Scan for the cell matching the given text and deliver its [x, y] coordinate at center. 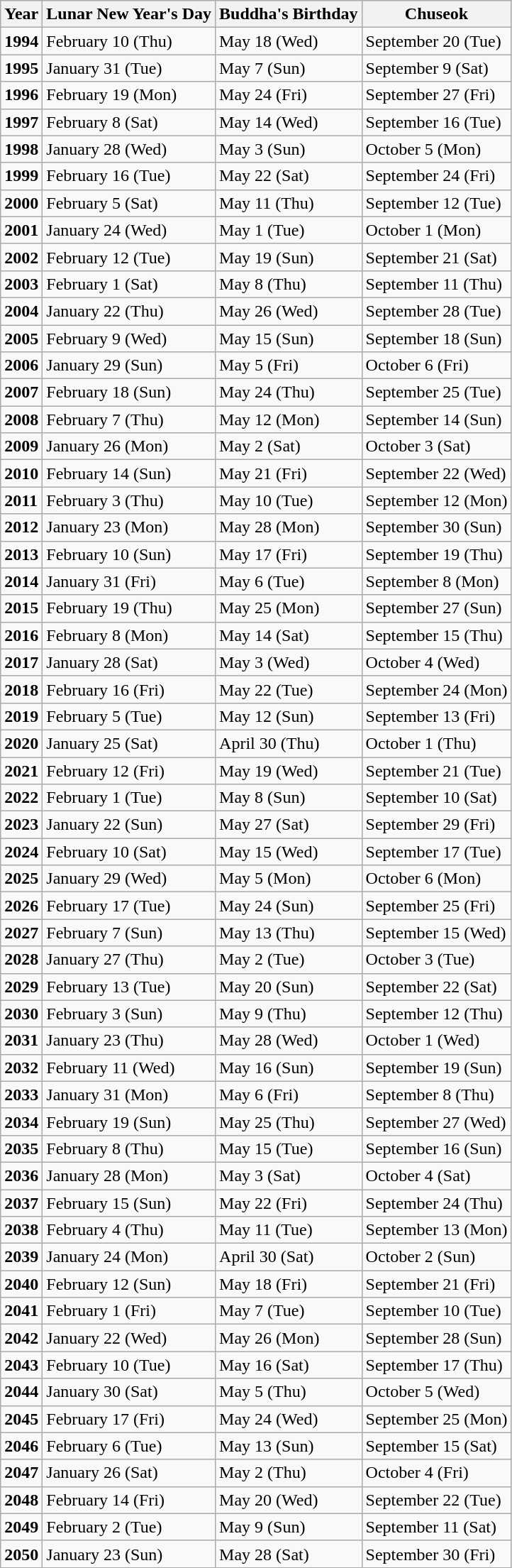
May 2 (Tue) [289, 960]
May 20 (Sun) [289, 987]
May 11 (Tue) [289, 1230]
May 28 (Sat) [289, 1554]
May 28 (Wed) [289, 1041]
1998 [21, 149]
May 24 (Wed) [289, 1419]
May 16 (Sun) [289, 1068]
January 24 (Mon) [129, 1257]
2003 [21, 284]
January 23 (Mon) [129, 527]
2007 [21, 393]
1996 [21, 95]
September 28 (Tue) [437, 311]
2045 [21, 1419]
September 15 (Wed) [437, 933]
2000 [21, 203]
2042 [21, 1338]
May 16 (Sat) [289, 1365]
February 4 (Thu) [129, 1230]
October 4 (Fri) [437, 1473]
May 9 (Thu) [289, 1014]
February 2 (Tue) [129, 1527]
2046 [21, 1446]
February 7 (Sun) [129, 933]
February 14 (Sun) [129, 473]
September 9 (Sat) [437, 68]
May 18 (Fri) [289, 1284]
2011 [21, 500]
2044 [21, 1392]
February 10 (Sun) [129, 554]
September 16 (Tue) [437, 122]
May 12 (Mon) [289, 420]
May 24 (Sun) [289, 906]
February 16 (Fri) [129, 689]
September 24 (Fri) [437, 176]
Lunar New Year's Day [129, 14]
May 10 (Tue) [289, 500]
September 16 (Sun) [437, 1148]
February 8 (Mon) [129, 635]
February 13 (Tue) [129, 987]
2049 [21, 1527]
September 10 (Sat) [437, 798]
September 11 (Sat) [437, 1527]
September 27 (Sun) [437, 608]
January 31 (Fri) [129, 581]
September 18 (Sun) [437, 339]
February 19 (Thu) [129, 608]
January 28 (Mon) [129, 1175]
2017 [21, 662]
2023 [21, 825]
January 28 (Wed) [129, 149]
May 19 (Wed) [289, 770]
2033 [21, 1095]
September 15 (Sat) [437, 1446]
2047 [21, 1473]
2035 [21, 1148]
May 27 (Sat) [289, 825]
May 14 (Sat) [289, 635]
September 30 (Sun) [437, 527]
May 15 (Tue) [289, 1148]
2012 [21, 527]
2010 [21, 473]
May 8 (Sun) [289, 798]
October 6 (Mon) [437, 879]
September 22 (Wed) [437, 473]
2040 [21, 1284]
February 11 (Wed) [129, 1068]
October 5 (Mon) [437, 149]
January 23 (Thu) [129, 1041]
February 8 (Thu) [129, 1148]
2036 [21, 1175]
Chuseok [437, 14]
May 19 (Sun) [289, 257]
2031 [21, 1041]
May 2 (Thu) [289, 1473]
2018 [21, 689]
May 15 (Wed) [289, 852]
January 26 (Mon) [129, 446]
May 5 (Thu) [289, 1392]
May 8 (Thu) [289, 284]
September 17 (Thu) [437, 1365]
May 22 (Sat) [289, 176]
May 3 (Wed) [289, 662]
2050 [21, 1554]
September 22 (Tue) [437, 1500]
September 19 (Thu) [437, 554]
February 12 (Sun) [129, 1284]
May 26 (Wed) [289, 311]
May 11 (Thu) [289, 203]
September 15 (Thu) [437, 635]
May 25 (Mon) [289, 608]
2013 [21, 554]
February 6 (Tue) [129, 1446]
October 1 (Thu) [437, 743]
May 2 (Sat) [289, 446]
February 7 (Thu) [129, 420]
February 14 (Fri) [129, 1500]
May 3 (Sat) [289, 1175]
February 15 (Sun) [129, 1203]
2020 [21, 743]
May 24 (Fri) [289, 95]
October 6 (Fri) [437, 366]
January 24 (Wed) [129, 230]
September 28 (Sun) [437, 1338]
February 19 (Mon) [129, 95]
October 3 (Sat) [437, 446]
October 1 (Wed) [437, 1041]
2005 [21, 339]
May 24 (Thu) [289, 393]
2027 [21, 933]
February 3 (Thu) [129, 500]
February 12 (Tue) [129, 257]
April 30 (Thu) [289, 743]
2006 [21, 366]
September 25 (Tue) [437, 393]
May 5 (Mon) [289, 879]
February 1 (Tue) [129, 798]
2016 [21, 635]
May 25 (Thu) [289, 1122]
October 1 (Mon) [437, 230]
May 15 (Sun) [289, 339]
September 8 (Thu) [437, 1095]
1995 [21, 68]
2030 [21, 1014]
September 8 (Mon) [437, 581]
May 5 (Fri) [289, 366]
2001 [21, 230]
May 28 (Mon) [289, 527]
September 13 (Mon) [437, 1230]
2024 [21, 852]
May 6 (Tue) [289, 581]
May 20 (Wed) [289, 1500]
September 10 (Tue) [437, 1311]
September 17 (Tue) [437, 852]
2014 [21, 581]
2004 [21, 311]
April 30 (Sat) [289, 1257]
September 19 (Sun) [437, 1068]
Year [21, 14]
May 7 (Sun) [289, 68]
February 5 (Tue) [129, 716]
January 28 (Sat) [129, 662]
2028 [21, 960]
September 12 (Thu) [437, 1014]
May 22 (Tue) [289, 689]
October 3 (Tue) [437, 960]
May 7 (Tue) [289, 1311]
February 3 (Sun) [129, 1014]
September 25 (Fri) [437, 906]
January 22 (Thu) [129, 311]
October 4 (Wed) [437, 662]
May 9 (Sun) [289, 1527]
2008 [21, 420]
May 22 (Fri) [289, 1203]
May 18 (Wed) [289, 41]
February 5 (Sat) [129, 203]
January 22 (Sun) [129, 825]
September 22 (Sat) [437, 987]
2015 [21, 608]
2043 [21, 1365]
February 19 (Sun) [129, 1122]
January 31 (Mon) [129, 1095]
January 29 (Wed) [129, 879]
September 14 (Sun) [437, 420]
February 10 (Tue) [129, 1365]
2037 [21, 1203]
January 26 (Sat) [129, 1473]
January 23 (Sun) [129, 1554]
September 27 (Fri) [437, 95]
September 13 (Fri) [437, 716]
February 10 (Sat) [129, 852]
September 12 (Tue) [437, 203]
September 25 (Mon) [437, 1419]
2026 [21, 906]
September 24 (Mon) [437, 689]
February 1 (Sat) [129, 284]
January 25 (Sat) [129, 743]
1997 [21, 122]
September 12 (Mon) [437, 500]
May 3 (Sun) [289, 149]
2019 [21, 716]
February 10 (Thu) [129, 41]
May 1 (Tue) [289, 230]
2039 [21, 1257]
2009 [21, 446]
October 5 (Wed) [437, 1392]
January 27 (Thu) [129, 960]
2002 [21, 257]
February 1 (Fri) [129, 1311]
2048 [21, 1500]
May 14 (Wed) [289, 122]
2038 [21, 1230]
Buddha's Birthday [289, 14]
February 8 (Sat) [129, 122]
1999 [21, 176]
September 30 (Fri) [437, 1554]
January 22 (Wed) [129, 1338]
2029 [21, 987]
February 9 (Wed) [129, 339]
February 16 (Tue) [129, 176]
February 17 (Tue) [129, 906]
May 12 (Sun) [289, 716]
September 24 (Thu) [437, 1203]
February 17 (Fri) [129, 1419]
October 4 (Sat) [437, 1175]
May 6 (Fri) [289, 1095]
September 20 (Tue) [437, 41]
September 21 (Sat) [437, 257]
2032 [21, 1068]
May 13 (Sun) [289, 1446]
2041 [21, 1311]
September 11 (Thu) [437, 284]
September 21 (Fri) [437, 1284]
February 12 (Fri) [129, 770]
May 21 (Fri) [289, 473]
2034 [21, 1122]
September 29 (Fri) [437, 825]
2021 [21, 770]
2022 [21, 798]
1994 [21, 41]
May 26 (Mon) [289, 1338]
February 18 (Sun) [129, 393]
January 31 (Tue) [129, 68]
September 21 (Tue) [437, 770]
September 27 (Wed) [437, 1122]
October 2 (Sun) [437, 1257]
January 30 (Sat) [129, 1392]
May 13 (Thu) [289, 933]
2025 [21, 879]
May 17 (Fri) [289, 554]
January 29 (Sun) [129, 366]
